Extract the [X, Y] coordinate from the center of the cell holding the provided text.  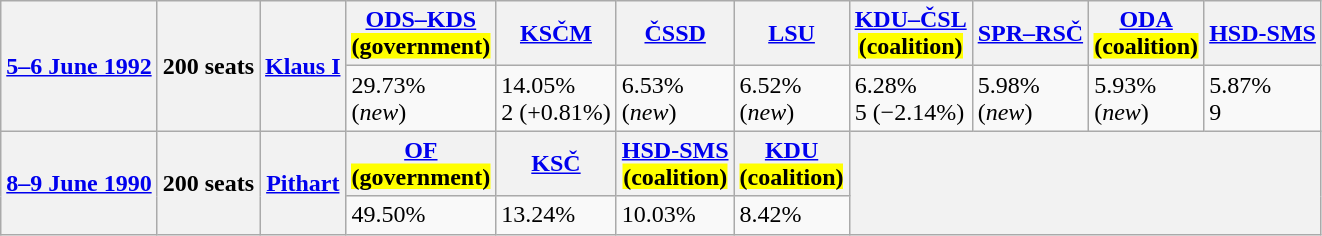
29.73%(new) [421, 98]
8–9 June 1990 [79, 182]
Klaus I [303, 66]
ODA(coalition) [1146, 34]
KSČ [556, 164]
KSČM [556, 34]
LSU [792, 34]
Pithart [303, 182]
ČSSD [675, 34]
KDU(coalition) [792, 164]
5.87%9 [1263, 98]
OF(government) [421, 164]
49.50% [421, 215]
8.42% [792, 215]
6.28%5 (−2.14%) [910, 98]
5.98%(new) [1030, 98]
SPR–RSČ [1030, 34]
6.52%(new) [792, 98]
KDU–ČSL(coalition) [910, 34]
HSD-SMS(coalition) [675, 164]
HSD-SMS [1263, 34]
6.53%(new) [675, 98]
10.03% [675, 215]
13.24% [556, 215]
5.93%(new) [1146, 98]
ODS–KDS(government) [421, 34]
5–6 June 1992 [79, 66]
14.05%2 (+0.81%) [556, 98]
